Search for the cell housing the specified text and yield its (x, y) center coordinate. 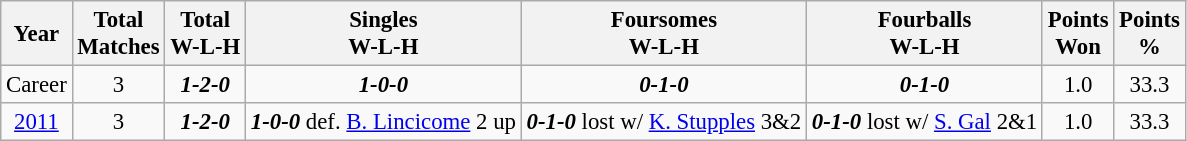
FourballsW-L-H (925, 34)
0-1-0 lost w/ S. Gal 2&1 (925, 122)
FoursomesW-L-H (664, 34)
TotalW-L-H (206, 34)
Year (36, 34)
Points% (1150, 34)
TotalMatches (118, 34)
2011 (36, 122)
Career (36, 85)
1-0-0 (384, 85)
0-1-0 lost w/ K. Stupples 3&2 (664, 122)
PointsWon (1078, 34)
SinglesW-L-H (384, 34)
1-0-0 def. B. Lincicome 2 up (384, 122)
